Return (x, y) of the center of cell containing provided text 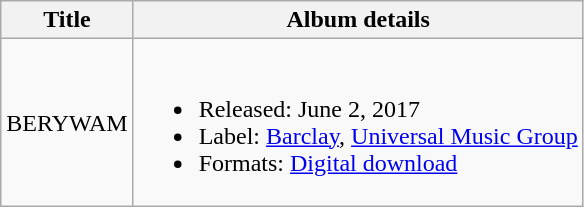
BERYWAM (67, 122)
Album details (358, 20)
Title (67, 20)
Released: June 2, 2017Label: Barclay, Universal Music GroupFormats: Digital download (358, 122)
